Return (x, y) of the center of cell containing provided text 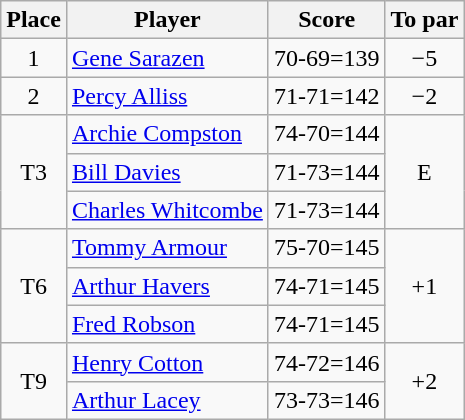
74-72=146 (326, 362)
−5 (424, 58)
+2 (424, 381)
+1 (424, 286)
75-70=145 (326, 248)
Score (326, 20)
2 (34, 96)
1 (34, 58)
To par (424, 20)
Tommy Armour (167, 248)
Place (34, 20)
74-70=144 (326, 134)
Charles Whitcombe (167, 210)
T9 (34, 381)
−2 (424, 96)
Percy Alliss (167, 96)
Bill Davies (167, 172)
73-73=146 (326, 400)
T6 (34, 286)
Arthur Lacey (167, 400)
Fred Robson (167, 324)
E (424, 172)
Player (167, 20)
Gene Sarazen (167, 58)
Arthur Havers (167, 286)
Henry Cotton (167, 362)
70-69=139 (326, 58)
T3 (34, 172)
Archie Compston (167, 134)
71-71=142 (326, 96)
